Search for the cell housing the specified text and yield its (x, y) center coordinate. 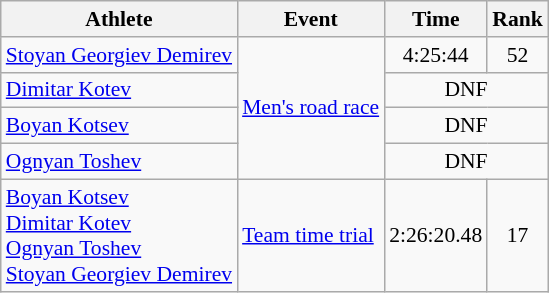
Dimitar Kotev (119, 90)
Time (436, 19)
52 (518, 55)
Event (310, 19)
Boyan KotsevDimitar KotevOgnyan ToshevStoyan Georgiev Demirev (119, 235)
4:25:44 (436, 55)
Team time trial (310, 235)
17 (518, 235)
Rank (518, 19)
Men's road race (310, 108)
Boyan Kotsev (119, 126)
Athlete (119, 19)
Ognyan Toshev (119, 162)
Stoyan Georgiev Demirev (119, 55)
2:26:20.48 (436, 235)
